Return (X, Y) of the center of cell containing provided text 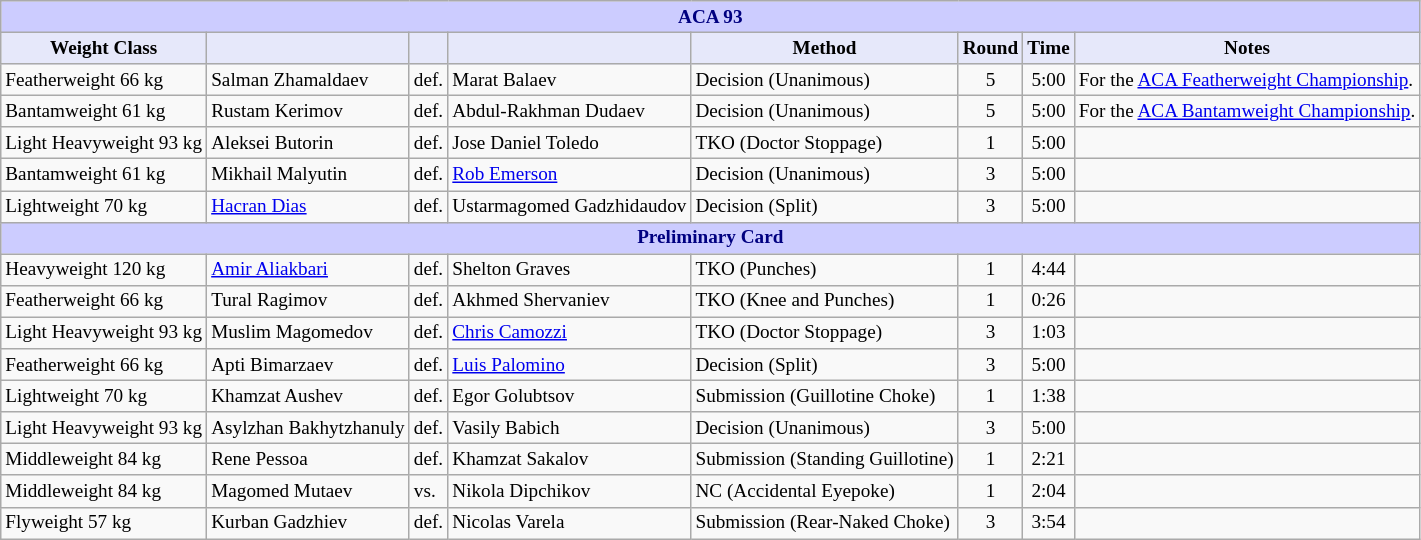
Nicolas Varela (570, 523)
Submission (Rear-Naked Choke) (824, 523)
Aleksei Butorin (308, 143)
Khamzat Aushev (308, 396)
2:04 (1048, 491)
Flyweight 57 kg (104, 523)
Asylzhan Bakhytzhanuly (308, 428)
Mikhail Malyutin (308, 175)
Abdul-Rakhman Dudaev (570, 111)
Submission (Guillotine Choke) (824, 396)
Shelton Graves (570, 270)
Hacran Dias (308, 206)
vs. (428, 491)
TKO (Knee and Punches) (824, 301)
Round (990, 48)
Egor Golubtsov (570, 396)
Time (1048, 48)
Khamzat Sakalov (570, 460)
Notes (1247, 48)
Luis Palomino (570, 365)
Salman Zhamaldaev (308, 80)
1:38 (1048, 396)
Chris Camozzi (570, 333)
2:21 (1048, 460)
TKO (Punches) (824, 270)
Amir Aliakbari (308, 270)
Magomed Mutaev (308, 491)
1:03 (1048, 333)
4:44 (1048, 270)
Submission (Standing Guillotine) (824, 460)
3:54 (1048, 523)
For the ACA Bantamweight Championship. (1247, 111)
Rob Emerson (570, 175)
Tural Ragimov (308, 301)
Weight Class (104, 48)
For the ACA Featherweight Championship. (1247, 80)
Nikola Dipchikov (570, 491)
0:26 (1048, 301)
Marat Balaev (570, 80)
Method (824, 48)
Ustarmagomed Gadzhidaudov (570, 206)
Vasily Babich (570, 428)
Kurban Gadzhiev (308, 523)
Muslim Magomedov (308, 333)
Preliminary Card (710, 238)
Apti Bimarzaev (308, 365)
Rene Pessoa (308, 460)
Jose Daniel Toledo (570, 143)
Rustam Kerimov (308, 111)
ACA 93 (710, 17)
NC (Accidental Eyepoke) (824, 491)
Heavyweight 120 kg (104, 270)
Akhmed Shervaniev (570, 301)
